Extract the (x, y) coordinate from the center of the cell holding the provided text.  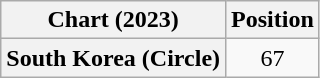
Chart (2023) (114, 20)
Position (273, 20)
67 (273, 58)
South Korea (Circle) (114, 58)
